Detect which cell encompasses the target text, then output its [x, y] center coordinate. 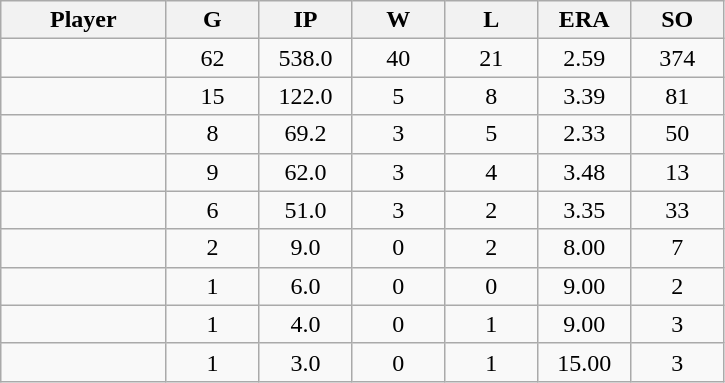
4.0 [306, 324]
51.0 [306, 210]
122.0 [306, 96]
62 [212, 58]
2.59 [584, 58]
21 [492, 58]
15 [212, 96]
40 [398, 58]
374 [678, 58]
538.0 [306, 58]
9.0 [306, 248]
4 [492, 172]
W [398, 20]
7 [678, 248]
62.0 [306, 172]
3.48 [584, 172]
8.00 [584, 248]
13 [678, 172]
L [492, 20]
ERA [584, 20]
9 [212, 172]
2.33 [584, 134]
6 [212, 210]
SO [678, 20]
15.00 [584, 362]
Player [84, 20]
50 [678, 134]
G [212, 20]
81 [678, 96]
6.0 [306, 286]
3.35 [584, 210]
33 [678, 210]
3.0 [306, 362]
69.2 [306, 134]
3.39 [584, 96]
IP [306, 20]
